For the text-containing cell, return its midpoint in [x, y] coordinate format. 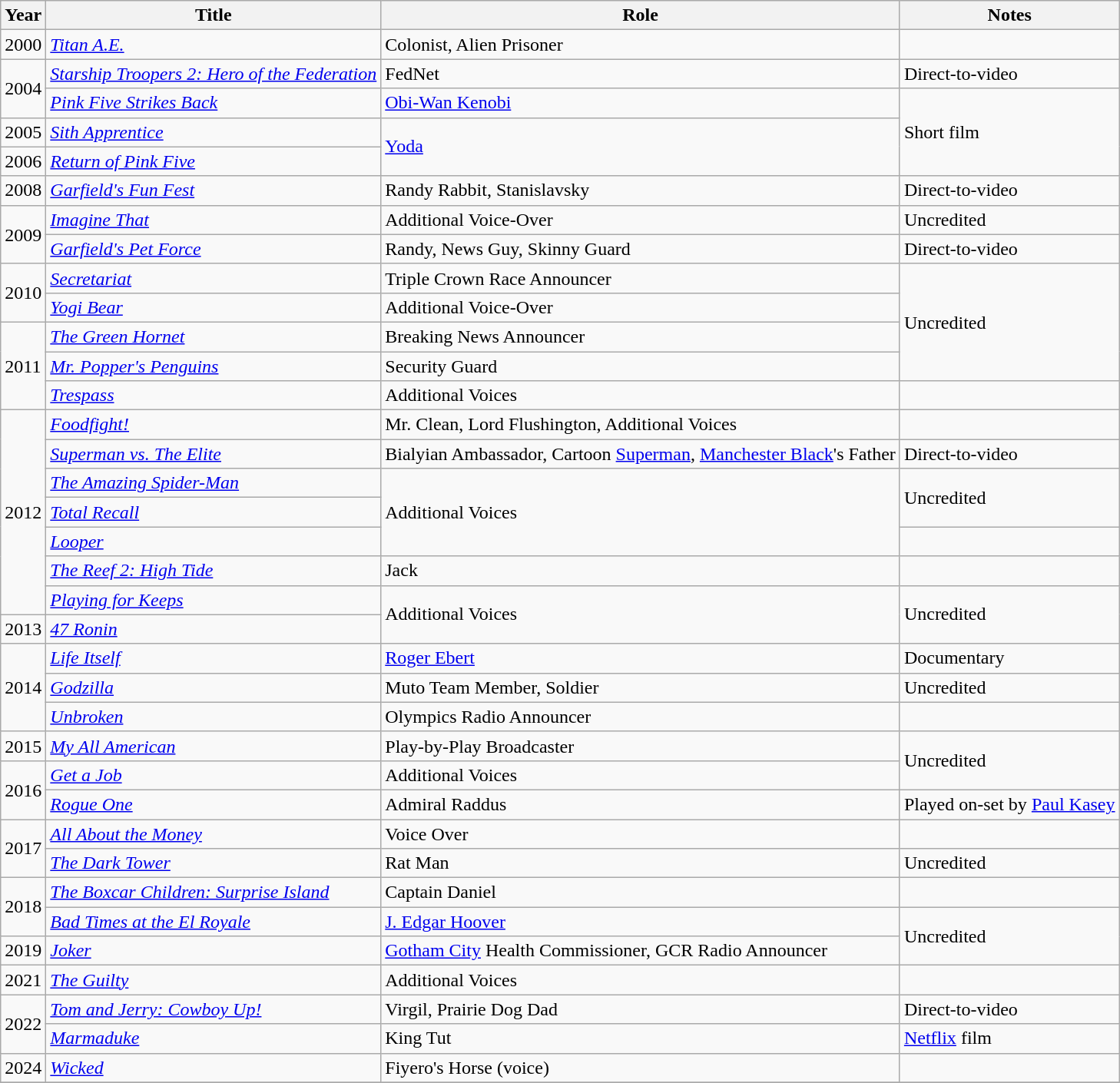
2019 [23, 951]
2011 [23, 366]
Rat Man [641, 863]
J. Edgar Hoover [641, 922]
Sith Apprentice [214, 132]
Trespass [214, 396]
Year [23, 15]
Bialyian Ambassador, Cartoon Superman, Manchester Black's Father [641, 454]
Triple Crown Race Announcer [641, 278]
2000 [23, 45]
The Amazing Spider-Man [214, 483]
Mr. Clean, Lord Flushington, Additional Voices [641, 425]
2016 [23, 790]
Breaking News Announcer [641, 336]
Voice Over [641, 833]
Gotham City Health Commissioner, GCR Radio Announcer [641, 951]
Muto Team Member, Soldier [641, 687]
Unbroken [214, 717]
Rogue One [214, 804]
47 Ronin [214, 629]
Garfield's Pet Force [214, 249]
2005 [23, 132]
2012 [23, 512]
Bad Times at the El Royale [214, 922]
Roger Ebert [641, 658]
2014 [23, 687]
Admiral Raddus [641, 804]
Life Itself [214, 658]
Obi-Wan Kenobi [641, 103]
Play-by-Play Broadcaster [641, 746]
Yoda [641, 147]
Joker [214, 951]
My All American [214, 746]
Virgil, Prairie Dog Dad [641, 1009]
Role [641, 15]
Garfield's Fun Fest [214, 190]
Security Guard [641, 366]
Netflix film [1009, 1038]
Yogi Bear [214, 307]
The Boxcar Children: Surprise Island [214, 893]
Return of Pink Five [214, 161]
Looper [214, 541]
Godzilla [214, 687]
Imagine That [214, 220]
Jack [641, 571]
Titan A.E. [214, 45]
2006 [23, 161]
Randy Rabbit, Stanislavsky [641, 190]
Get a Job [214, 775]
King Tut [641, 1038]
2021 [23, 980]
Superman vs. The Elite [214, 454]
Olympics Radio Announcer [641, 717]
Foodfight! [214, 425]
Secretariat [214, 278]
2018 [23, 907]
The Green Hornet [214, 336]
Fiyero's Horse (voice) [641, 1068]
The Guilty [214, 980]
Mr. Popper's Penguins [214, 366]
2017 [23, 848]
All About the Money [214, 833]
2009 [23, 234]
Title [214, 15]
The Dark Tower [214, 863]
Randy, News Guy, Skinny Guard [641, 249]
Notes [1009, 15]
FedNet [641, 74]
Captain Daniel [641, 893]
Total Recall [214, 512]
Wicked [214, 1068]
2013 [23, 629]
2024 [23, 1068]
Tom and Jerry: Cowboy Up! [214, 1009]
Playing for Keeps [214, 600]
2004 [23, 88]
The Reef 2: High Tide [214, 571]
Marmaduke [214, 1038]
Starship Troopers 2: Hero of the Federation [214, 74]
2015 [23, 746]
Documentary [1009, 658]
Played on-set by Paul Kasey [1009, 804]
2010 [23, 293]
Pink Five Strikes Back [214, 103]
2008 [23, 190]
Short film [1009, 132]
2022 [23, 1024]
Colonist, Alien Prisoner [641, 45]
